Provide the (x, y) coordinate of the cell's center where the given text is located.  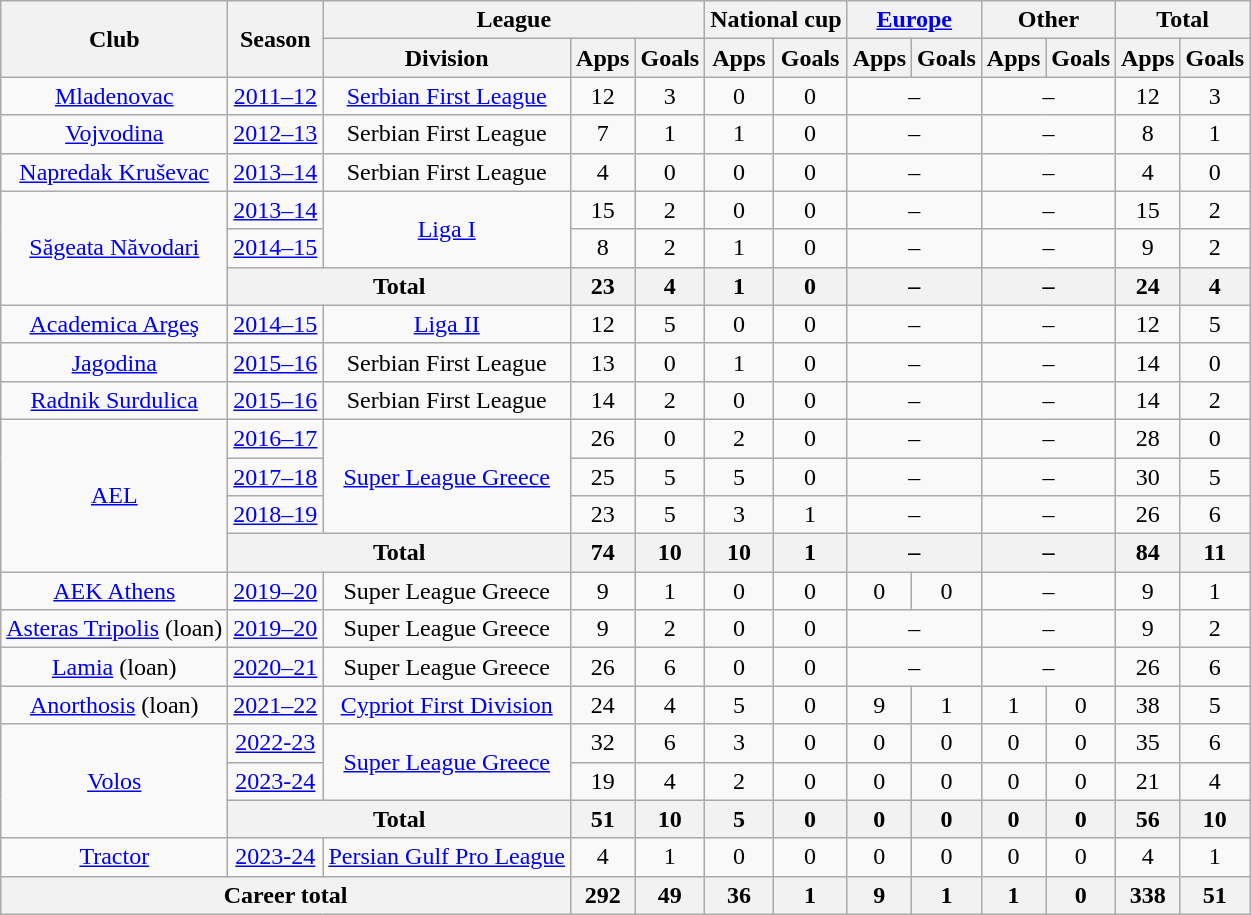
11 (1215, 553)
2011–12 (276, 96)
292 (603, 895)
AEL (114, 495)
Persian Gulf Pro League (447, 857)
Volos (114, 781)
Săgeata Năvodari (114, 248)
Mladenovac (114, 96)
Career total (286, 895)
2016–17 (276, 438)
32 (603, 743)
2022-23 (276, 743)
Tractor (114, 857)
2017–18 (276, 477)
Vojvodina (114, 134)
19 (603, 781)
Academica Argeş (114, 324)
Liga I (447, 229)
21 (1148, 781)
2012–13 (276, 134)
84 (1148, 553)
League (514, 20)
13 (603, 362)
338 (1148, 895)
2021–22 (276, 705)
Radnik Surdulica (114, 400)
49 (670, 895)
Cypriot First Division (447, 705)
Anorthosis (loan) (114, 705)
38 (1148, 705)
2018–19 (276, 515)
AEK Athens (114, 591)
Liga II (447, 324)
Asteras Tripolis (loan) (114, 629)
2020–21 (276, 667)
Other (1048, 20)
25 (603, 477)
Europe (914, 20)
35 (1148, 743)
National cup (776, 20)
36 (739, 895)
7 (603, 134)
Lamia (loan) (114, 667)
74 (603, 553)
Division (447, 58)
28 (1148, 438)
Napredak Kruševac (114, 172)
56 (1148, 819)
Season (276, 39)
30 (1148, 477)
Jagodina (114, 362)
Club (114, 39)
